Search for the cell housing the specified text and yield its (X, Y) center coordinate. 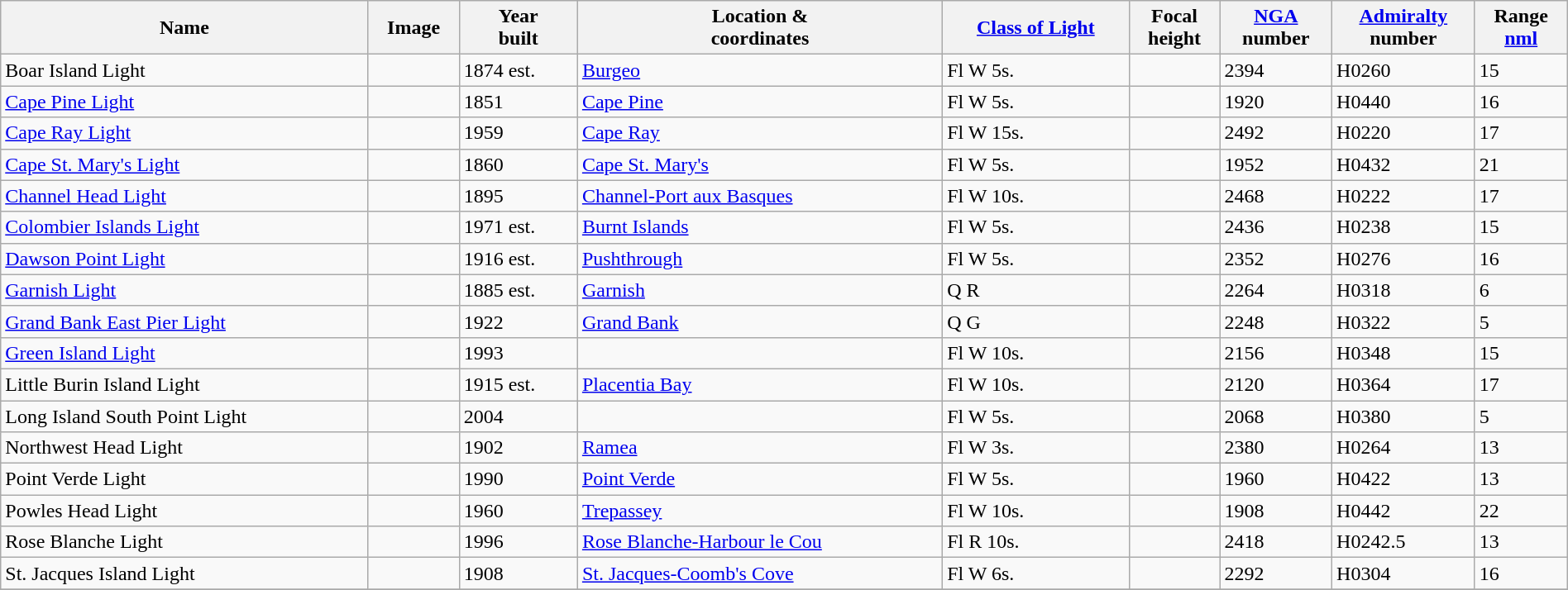
Burnt Islands (759, 227)
Grand Bank East Pier Light (184, 321)
1920 (1275, 102)
Location & coordinates (759, 28)
Rose Blanche Light (184, 542)
H0220 (1404, 133)
St. Jacques-Coomb's Cove (759, 573)
Cape Ray Light (184, 133)
1902 (518, 448)
Fl W 6s. (1035, 573)
1990 (518, 479)
H0440 (1404, 102)
Point Verde Light (184, 479)
Q G (1035, 321)
1922 (518, 321)
H0260 (1404, 70)
Channel-Port aux Basques (759, 196)
2436 (1275, 227)
H0322 (1404, 321)
H0238 (1404, 227)
1895 (518, 196)
Image (414, 28)
Rangenml (1521, 28)
1874 est. (518, 70)
Q R (1035, 290)
NGAnumber (1275, 28)
Little Burin Island Light (184, 384)
H0242.5 (1404, 542)
Class of Light (1035, 28)
21 (1521, 164)
2248 (1275, 321)
1851 (518, 102)
H0432 (1404, 164)
1959 (518, 133)
Fl R 10s. (1035, 542)
1860 (518, 164)
H0380 (1404, 416)
2394 (1275, 70)
Dawson Point Light (184, 259)
Pushthrough (759, 259)
Point Verde (759, 479)
2468 (1275, 196)
Channel Head Light (184, 196)
Boar Island Light (184, 70)
Cape Pine (759, 102)
2264 (1275, 290)
Trepassey (759, 511)
H0364 (1404, 384)
1993 (518, 353)
2156 (1275, 353)
2418 (1275, 542)
Garnish (759, 290)
6 (1521, 290)
2292 (1275, 573)
Powles Head Light (184, 511)
1916 est. (518, 259)
Placentia Bay (759, 384)
1952 (1275, 164)
Burgeo (759, 70)
Cape Ray (759, 133)
Name (184, 28)
H0276 (1404, 259)
Ramea (759, 448)
1915 est. (518, 384)
Fl W 15s. (1035, 133)
Cape St. Mary's (759, 164)
Cape St. Mary's Light (184, 164)
H0264 (1404, 448)
Northwest Head Light (184, 448)
H0442 (1404, 511)
2004 (518, 416)
22 (1521, 511)
H0318 (1404, 290)
Colombier Islands Light (184, 227)
1885 est. (518, 290)
H0304 (1404, 573)
Grand Bank (759, 321)
1996 (518, 542)
Long Island South Point Light (184, 416)
2068 (1275, 416)
Fl W 3s. (1035, 448)
2492 (1275, 133)
2380 (1275, 448)
H0422 (1404, 479)
2120 (1275, 384)
St. Jacques Island Light (184, 573)
2352 (1275, 259)
Focalheight (1174, 28)
H0222 (1404, 196)
Rose Blanche-Harbour le Cou (759, 542)
Cape Pine Light (184, 102)
Garnish Light (184, 290)
Admiraltynumber (1404, 28)
Yearbuilt (518, 28)
1971 est. (518, 227)
H0348 (1404, 353)
Green Island Light (184, 353)
